Locate the cell with the specified text and output its [X, Y] center coordinate. 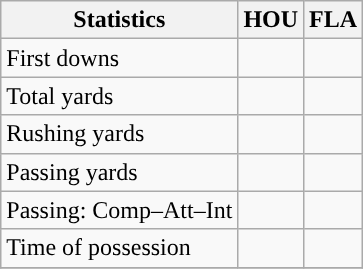
Passing: Comp–Att–Int [120, 210]
Total yards [120, 96]
Rushing yards [120, 134]
Passing yards [120, 172]
HOU [271, 20]
FLA [334, 20]
First downs [120, 58]
Statistics [120, 20]
Time of possession [120, 248]
